Scan for the cell matching the given text and deliver its [x, y] coordinate at center. 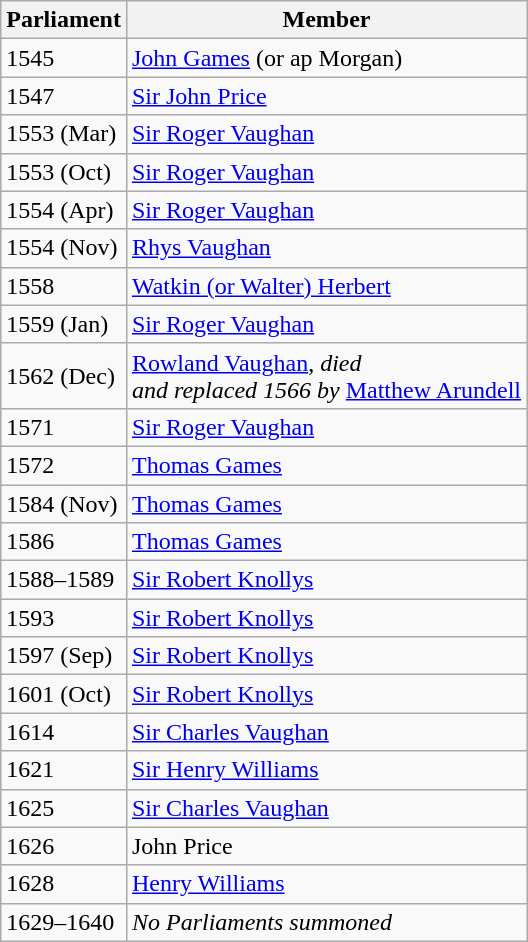
1588–1589 [64, 580]
Member [326, 20]
Sir John Price [326, 96]
Parliament [64, 20]
1593 [64, 618]
1614 [64, 732]
1559 (Jan) [64, 324]
Sir Henry Williams [326, 770]
1625 [64, 808]
1597 (Sep) [64, 656]
1629–1640 [64, 922]
John Price [326, 846]
1558 [64, 286]
1553 (Mar) [64, 134]
1554 (Apr) [64, 210]
1626 [64, 846]
Rowland Vaughan, died and replaced 1566 by Matthew Arundell [326, 376]
1628 [64, 884]
1601 (Oct) [64, 694]
1584 (Nov) [64, 503]
1554 (Nov) [64, 248]
No Parliaments summoned [326, 922]
John Games (or ap Morgan) [326, 58]
1621 [64, 770]
1545 [64, 58]
Henry Williams [326, 884]
1553 (Oct) [64, 172]
1586 [64, 542]
1572 [64, 465]
1562 (Dec) [64, 376]
Rhys Vaughan [326, 248]
1547 [64, 96]
Watkin (or Walter) Herbert [326, 286]
1571 [64, 427]
